Scan for the cell matching the given text and deliver its [X, Y] coordinate at center. 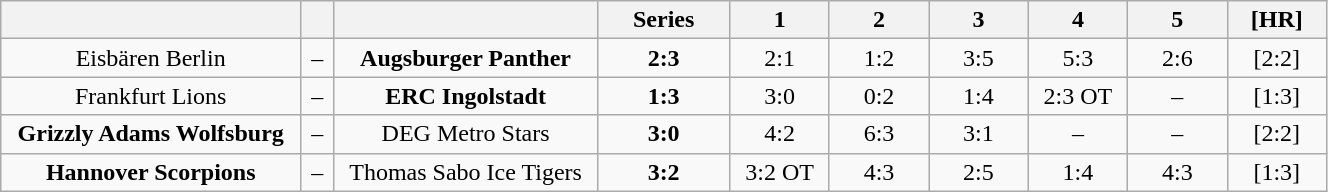
5:3 [1078, 58]
4:2 [780, 134]
2 [878, 20]
4 [1078, 20]
Grizzly Adams Wolfsburg [151, 134]
3:2 OT [780, 172]
Series [664, 20]
[HR] [1276, 20]
1:3 [664, 96]
1 [780, 20]
Hannover Scorpions [151, 172]
5 [1178, 20]
2:6 [1178, 58]
DEG Metro Stars [466, 134]
0:2 [878, 96]
Augsburger Panther [466, 58]
6:3 [878, 134]
ERC Ingolstadt [466, 96]
3 [978, 20]
2:3 OT [1078, 96]
Thomas Sabo Ice Tigers [466, 172]
2:3 [664, 58]
2:1 [780, 58]
3:1 [978, 134]
Frankfurt Lions [151, 96]
1:2 [878, 58]
3:2 [664, 172]
3:5 [978, 58]
Eisbären Berlin [151, 58]
2:5 [978, 172]
